From the cell containing the given text, extract its center point as [x, y] coordinate. 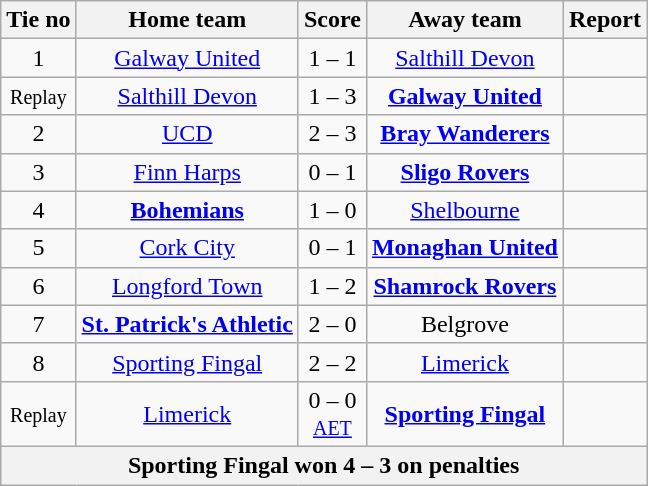
1 – 2 [332, 286]
2 – 0 [332, 324]
Monaghan United [464, 248]
Cork City [187, 248]
1 – 0 [332, 210]
5 [38, 248]
Bray Wanderers [464, 134]
Tie no [38, 20]
0 – 0 AET [332, 414]
7 [38, 324]
2 – 3 [332, 134]
2 [38, 134]
UCD [187, 134]
1 [38, 58]
1 – 1 [332, 58]
Finn Harps [187, 172]
Score [332, 20]
8 [38, 362]
Longford Town [187, 286]
Sligo Rovers [464, 172]
Belgrove [464, 324]
Report [604, 20]
3 [38, 172]
4 [38, 210]
Home team [187, 20]
1 – 3 [332, 96]
6 [38, 286]
2 – 2 [332, 362]
Away team [464, 20]
St. Patrick's Athletic [187, 324]
Bohemians [187, 210]
Sporting Fingal won 4 – 3 on penalties [324, 465]
Shelbourne [464, 210]
Shamrock Rovers [464, 286]
